Pinpoint the cell where the given text exists, returning its (x, y) midpoint coordinate. 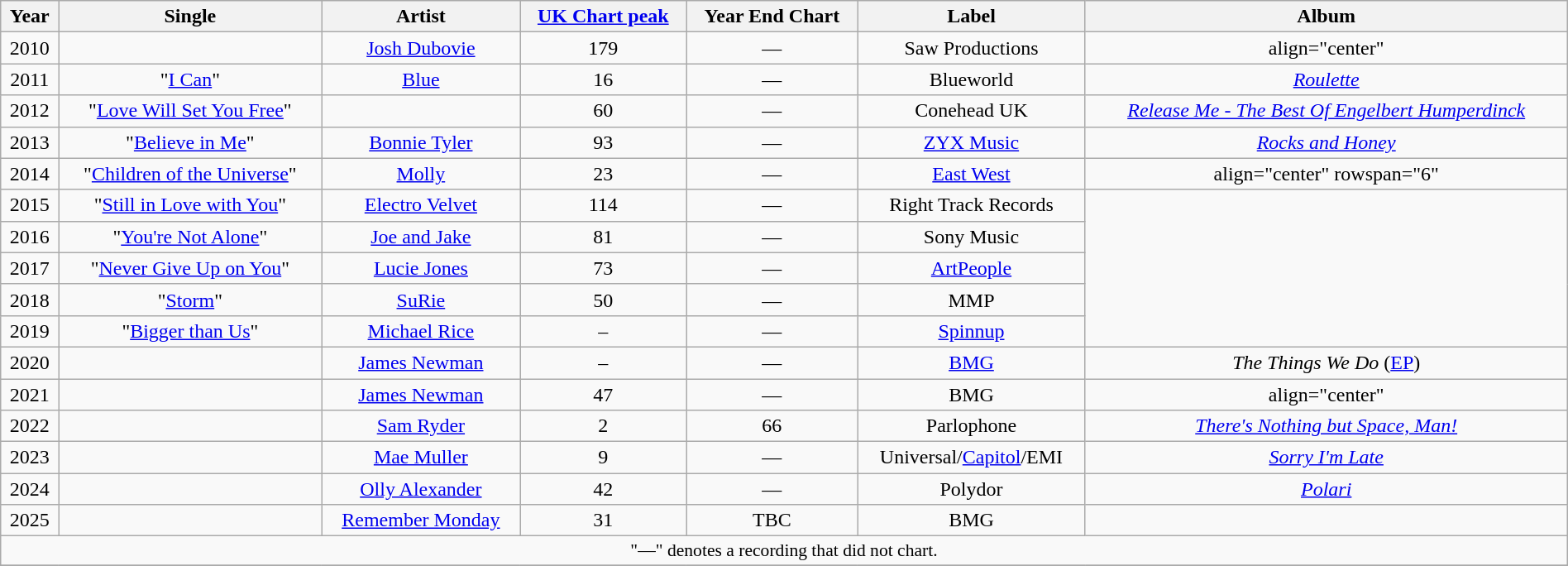
UK Chart peak (604, 17)
179 (604, 48)
Molly (421, 174)
2021 (30, 395)
ArtPeople (971, 268)
"You're Not Alone" (190, 237)
81 (604, 237)
42 (604, 489)
There's Nothing but Space, Man! (1327, 426)
align="center" rowspan="6" (1327, 174)
2011 (30, 79)
Right Track Records (971, 205)
Sorry I'm Late (1327, 458)
Remember Monday (421, 520)
2023 (30, 458)
Sam Ryder (421, 426)
MMP (971, 300)
Electro Velvet (421, 205)
Album (1327, 17)
Joe and Jake (421, 237)
Conehead UK (971, 111)
50 (604, 300)
"Still in Love with You" (190, 205)
2014 (30, 174)
"Believe in Me" (190, 142)
2019 (30, 331)
2010 (30, 48)
2022 (30, 426)
2 (604, 426)
Mae Muller (421, 458)
60 (604, 111)
Lucie Jones (421, 268)
2018 (30, 300)
ZYX Music (971, 142)
47 (604, 395)
Label (971, 17)
Artist (421, 17)
Polydor (971, 489)
TBC (772, 520)
73 (604, 268)
"Children of the Universe" (190, 174)
"Love Will Set You Free" (190, 111)
"Bigger than Us" (190, 331)
"Never Give Up on You" (190, 268)
East West (971, 174)
93 (604, 142)
2015 (30, 205)
16 (604, 79)
Olly Alexander (421, 489)
Parlophone (971, 426)
2024 (30, 489)
Single (190, 17)
2012 (30, 111)
Spinnup (971, 331)
2025 (30, 520)
"—" denotes a recording that did not chart. (784, 551)
9 (604, 458)
23 (604, 174)
114 (604, 205)
"Storm" (190, 300)
2020 (30, 362)
Universal/Capitol/EMI (971, 458)
Polari (1327, 489)
SuRie (421, 300)
31 (604, 520)
66 (772, 426)
Saw Productions (971, 48)
Blue (421, 79)
"I Can" (190, 79)
2017 (30, 268)
Josh Dubovie (421, 48)
Sony Music (971, 237)
2013 (30, 142)
Rocks and Honey (1327, 142)
2016 (30, 237)
Roulette (1327, 79)
Release Me - The Best Of Engelbert Humperdinck (1327, 111)
Year End Chart (772, 17)
Bonnie Tyler (421, 142)
Michael Rice (421, 331)
Blueworld (971, 79)
The Things We Do (EP) (1327, 362)
Year (30, 17)
